Extract the (x, y) coordinate from the center of the cell holding the provided text.  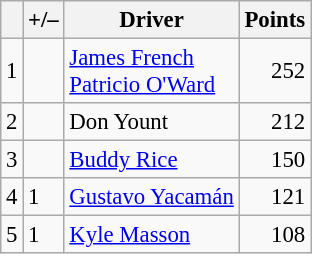
Gustavo Yacamán (152, 197)
Buddy Rice (152, 160)
Don Yount (152, 122)
4 (12, 197)
+/– (44, 20)
Kyle Masson (152, 235)
5 (12, 235)
212 (274, 122)
3 (12, 160)
Driver (152, 20)
150 (274, 160)
121 (274, 197)
108 (274, 235)
252 (274, 72)
2 (12, 122)
James French Patricio O'Ward (152, 72)
Points (274, 20)
